Extract the [X, Y] coordinate from the center of the cell holding the provided text.  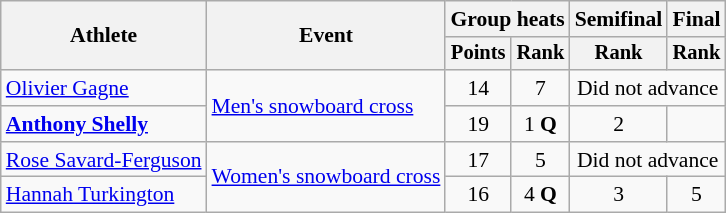
14 [478, 88]
Event [326, 36]
Hannah Turkington [104, 195]
Final [696, 19]
1 Q [540, 124]
17 [478, 160]
Olivier Gagne [104, 88]
Semifinal [619, 19]
4 Q [540, 195]
Men's snowboard cross [326, 106]
Rose Savard-Ferguson [104, 160]
7 [540, 88]
2 [619, 124]
19 [478, 124]
Athlete [104, 36]
Points [478, 54]
Anthony Shelly [104, 124]
3 [619, 195]
Group heats [507, 19]
Women's snowboard cross [326, 178]
16 [478, 195]
